Search for the cell housing the specified text and yield its (X, Y) center coordinate. 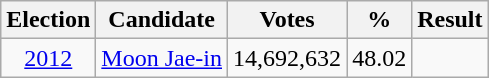
14,692,632 (288, 58)
Moon Jae-in (162, 58)
Result (450, 20)
% (380, 20)
Votes (288, 20)
Candidate (162, 20)
Election (48, 20)
48.02 (380, 58)
2012 (48, 58)
